Return (x, y) of the center of cell containing provided text 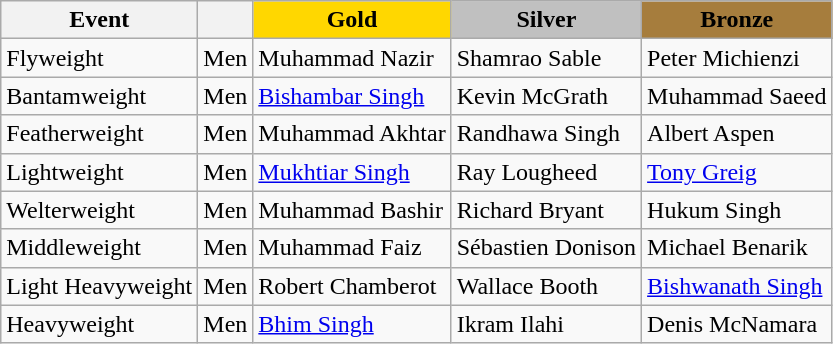
Bronze (737, 20)
Denis McNamara (737, 324)
Wallace Booth (546, 286)
Peter Michienzi (737, 58)
Muhammad Bashir (352, 210)
Shamrao Sable (546, 58)
Silver (546, 20)
Sébastien Donison (546, 248)
Muhammad Faiz (352, 248)
Mukhtiar Singh (352, 172)
Hukum Singh (737, 210)
Lightweight (100, 172)
Flyweight (100, 58)
Gold (352, 20)
Tony Greig (737, 172)
Bantamweight (100, 96)
Muhammad Nazir (352, 58)
Heavyweight (100, 324)
Muhammad Akhtar (352, 134)
Bishwanath Singh (737, 286)
Event (100, 20)
Robert Chamberot (352, 286)
Ray Lougheed (546, 172)
Featherweight (100, 134)
Ikram Ilahi (546, 324)
Welterweight (100, 210)
Light Heavyweight (100, 286)
Randhawa Singh (546, 134)
Richard Bryant (546, 210)
Bishambar Singh (352, 96)
Muhammad Saeed (737, 96)
Michael Benarik (737, 248)
Kevin McGrath (546, 96)
Albert Aspen (737, 134)
Bhim Singh (352, 324)
Middleweight (100, 248)
